Return the (X, Y) coordinate for the center point of the cell that contains the specified text.  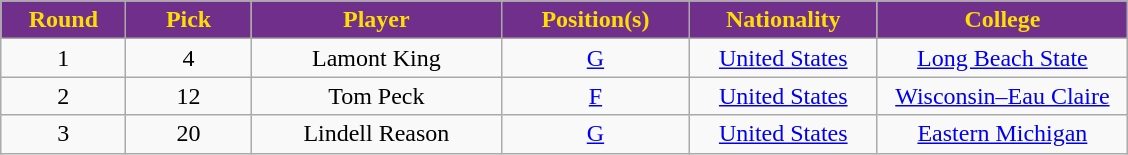
Lindell Reason (376, 134)
Long Beach State (1002, 58)
Position(s) (596, 20)
2 (64, 96)
1 (64, 58)
20 (188, 134)
Round (64, 20)
Wisconsin–Eau Claire (1002, 96)
Tom Peck (376, 96)
F (596, 96)
Player (376, 20)
Eastern Michigan (1002, 134)
4 (188, 58)
12 (188, 96)
Pick (188, 20)
Lamont King (376, 58)
College (1002, 20)
3 (64, 134)
Nationality (783, 20)
